Capture the cell that displays the provided text and extract its [X, Y] central coordinate. 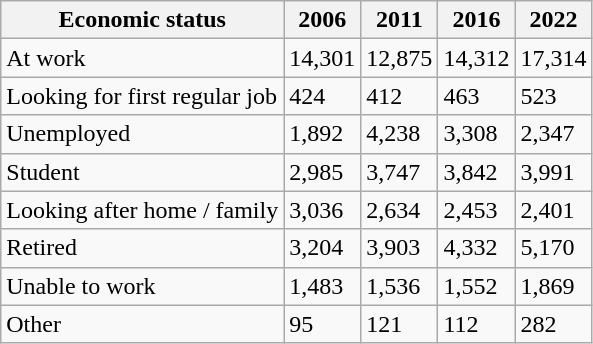
2011 [400, 20]
112 [476, 324]
282 [554, 324]
2,453 [476, 210]
1,869 [554, 286]
3,204 [322, 248]
2006 [322, 20]
Unemployed [142, 134]
2,401 [554, 210]
Unable to work [142, 286]
Economic status [142, 20]
2022 [554, 20]
4,332 [476, 248]
424 [322, 96]
412 [400, 96]
14,301 [322, 58]
Retired [142, 248]
3,991 [554, 172]
12,875 [400, 58]
3,842 [476, 172]
Looking after home / family [142, 210]
17,314 [554, 58]
3,308 [476, 134]
1,536 [400, 286]
523 [554, 96]
14,312 [476, 58]
3,903 [400, 248]
95 [322, 324]
2016 [476, 20]
1,552 [476, 286]
463 [476, 96]
1,483 [322, 286]
2,347 [554, 134]
2,985 [322, 172]
At work [142, 58]
4,238 [400, 134]
3,036 [322, 210]
121 [400, 324]
Other [142, 324]
5,170 [554, 248]
2,634 [400, 210]
3,747 [400, 172]
1,892 [322, 134]
Student [142, 172]
Looking for first regular job [142, 96]
